Capture the cell that displays the provided text and extract its (X, Y) central coordinate. 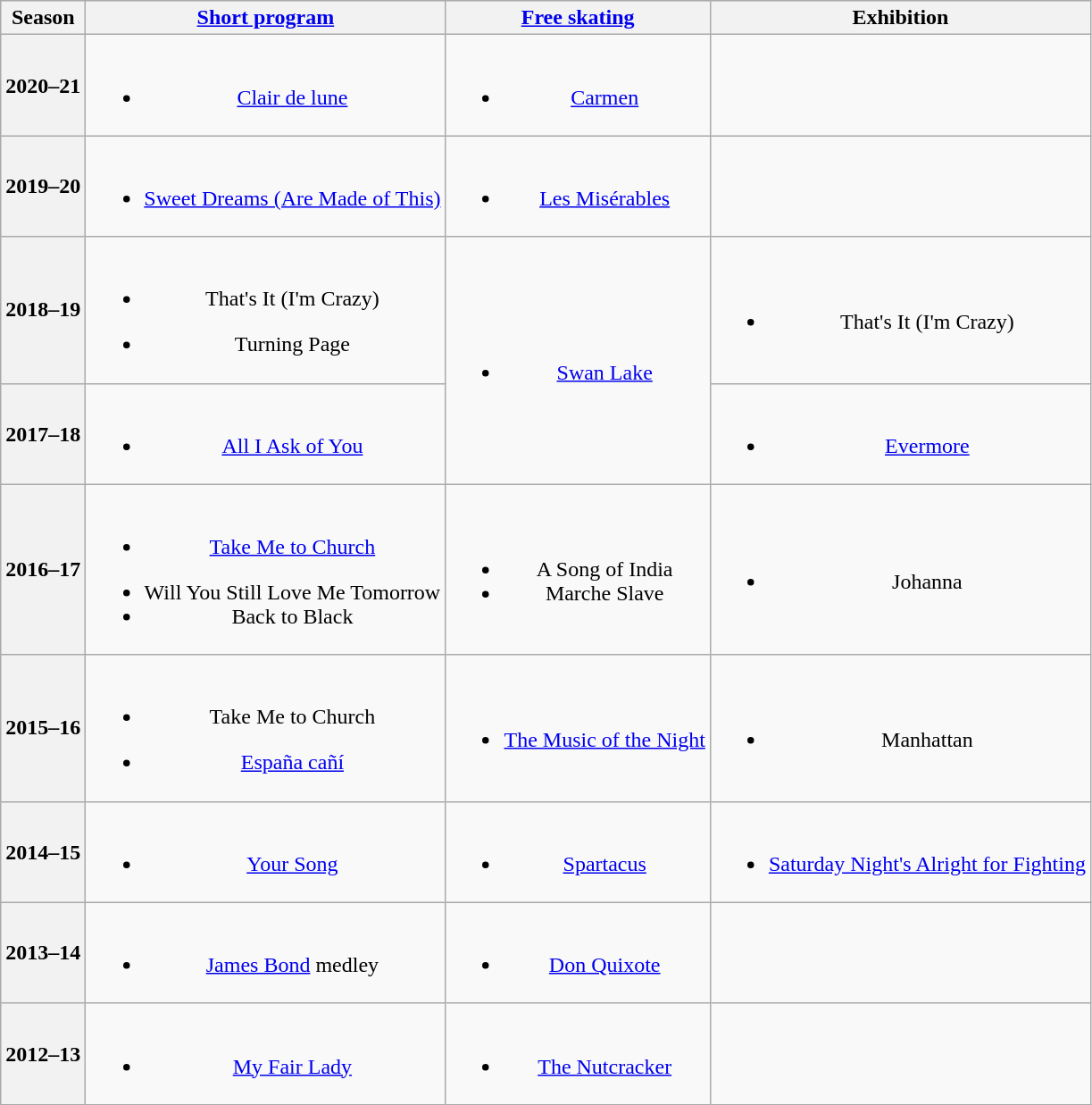
The Music of the Night (578, 728)
Short program (266, 18)
Take Me to Church España cañí (266, 728)
Manhattan (900, 728)
Swan Lake (578, 361)
Evermore (900, 434)
My Fair Lady (266, 1054)
James Bond medley (266, 952)
2012–13 (43, 1054)
That's It (I'm Crazy) Turning Page (266, 310)
Free skating (578, 18)
Carmen (578, 86)
2013–14 (43, 952)
Your Song (266, 852)
Sweet Dreams (Are Made of This) (266, 186)
2019–20 (43, 186)
Clair de lune (266, 86)
That's It (I'm Crazy) (900, 310)
2015–16 (43, 728)
Exhibition (900, 18)
Spartacus (578, 852)
Johanna (900, 570)
Les Misérables (578, 186)
Don Quixote (578, 952)
2016–17 (43, 570)
2020–21 (43, 86)
2018–19 (43, 310)
2014–15 (43, 852)
The Nutcracker (578, 1054)
Season (43, 18)
Saturday Night's Alright for Fighting (900, 852)
2017–18 (43, 434)
Take Me to Church Will You Still Love Me TomorrowBack to Black (266, 570)
All I Ask of You (266, 434)
A Song of India Marche Slave (578, 570)
